Determine the [x, y] coordinate at the center of the cell enclosing the given text.  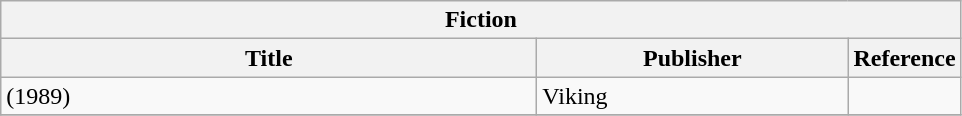
Viking [692, 96]
Title [269, 58]
Publisher [692, 58]
Reference [904, 58]
(1989) [269, 96]
Fiction [481, 20]
